Search for the cell housing the specified text and yield its (x, y) center coordinate. 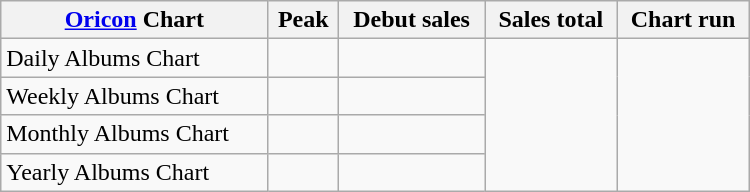
Yearly Albums Chart (134, 172)
Oricon Chart (134, 20)
Sales total (551, 20)
Chart run (683, 20)
Daily Albums Chart (134, 58)
Monthly Albums Chart (134, 134)
Peak (304, 20)
Debut sales (412, 20)
Weekly Albums Chart (134, 96)
